Determine the (X, Y) coordinate at the center of the cell enclosing the given text.  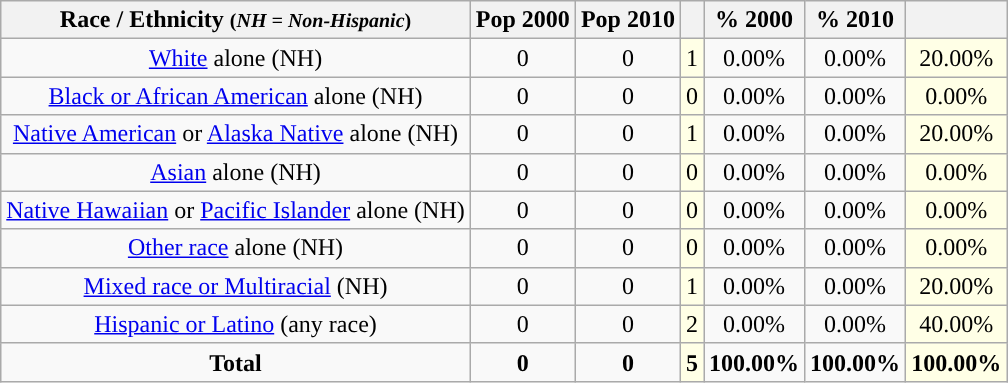
Native American or Alaska Native alone (NH) (236, 134)
Total (236, 362)
Hispanic or Latino (any race) (236, 324)
2 (692, 324)
Pop 2010 (628, 20)
Pop 2000 (522, 20)
Race / Ethnicity (NH = Non-Hispanic) (236, 20)
% 2000 (754, 20)
5 (692, 362)
Mixed race or Multiracial (NH) (236, 286)
Native Hawaiian or Pacific Islander alone (NH) (236, 210)
Asian alone (NH) (236, 172)
White alone (NH) (236, 58)
40.00% (956, 324)
% 2010 (856, 20)
Other race alone (NH) (236, 248)
Black or African American alone (NH) (236, 96)
